From the cell containing the given text, extract its center point as (X, Y) coordinate. 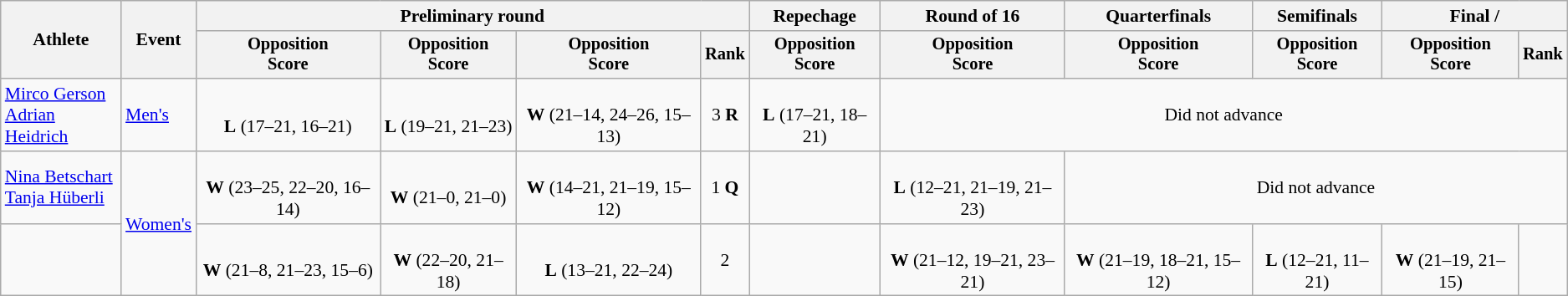
Repechage (815, 16)
L (17–21, 16–21) (288, 115)
L (17–21, 18–21) (815, 115)
3 R (725, 115)
Athlete (61, 40)
Event (159, 40)
Round of 16 (973, 16)
Men's (159, 115)
Preliminary round (472, 16)
L (12–21, 21–19, 21–23) (973, 187)
1 Q (725, 187)
W (14–21, 21–19, 15–12) (609, 187)
Final / (1475, 16)
Nina BetschartTanja Hüberli (61, 187)
W (21–14, 24–26, 15–13) (609, 115)
Quarterfinals (1158, 16)
W (23–25, 22–20, 16–14) (288, 187)
W (21–0, 21–0) (448, 187)
L (19–21, 21–23) (448, 115)
Women's (159, 224)
Semifinals (1317, 16)
Mirco GersonAdrian Heidrich (61, 115)
